Capture the cell that displays the provided text and extract its (X, Y) central coordinate. 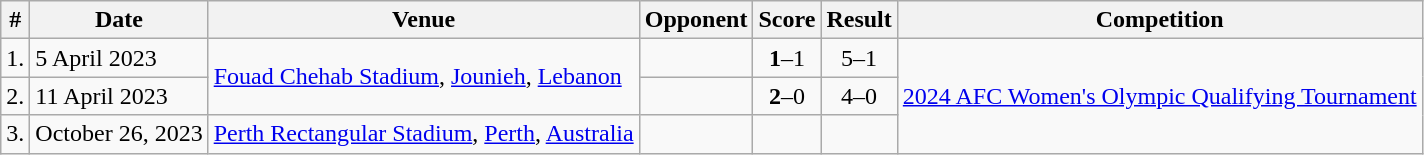
Competition (1160, 20)
Result (859, 20)
2. (16, 96)
Fouad Chehab Stadium, Jounieh, Lebanon (424, 77)
# (16, 20)
1–1 (787, 58)
5–1 (859, 58)
11 April 2023 (119, 96)
October 26, 2023 (119, 134)
Opponent (696, 20)
2024 AFC Women's Olympic Qualifying Tournament (1160, 96)
Date (119, 20)
4–0 (859, 96)
2–0 (787, 96)
Score (787, 20)
Venue (424, 20)
1. (16, 58)
Perth Rectangular Stadium, Perth, Australia (424, 134)
5 April 2023 (119, 58)
3. (16, 134)
